Capture the cell that displays the provided text and extract its (X, Y) central coordinate. 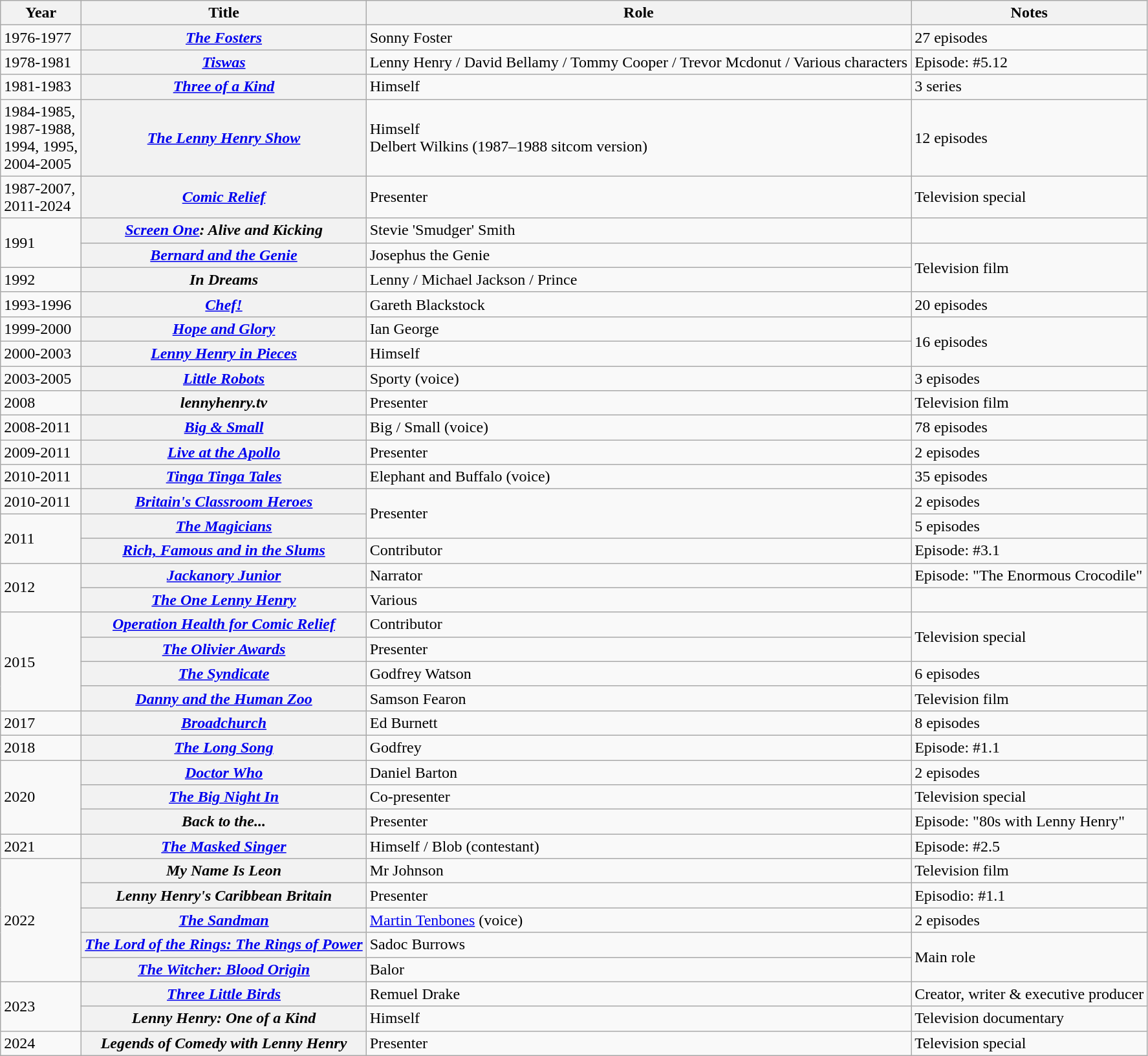
The Olivier Awards (224, 649)
35 episodes (1030, 477)
Lenny Henry in Pieces (224, 353)
2021 (41, 846)
Chef! (224, 304)
The Fosters (224, 38)
Three of a Kind (224, 87)
20 episodes (1030, 304)
Operation Health for Comic Relief (224, 624)
Episode: "80s with Lenny Henry" (1030, 822)
Co-presenter (638, 797)
lennyhenry.tv (224, 403)
1993-1996 (41, 304)
Three Little Birds (224, 994)
Sporty (voice) (638, 379)
2024 (41, 1043)
Live at the Apollo (224, 452)
Back to the... (224, 822)
1999-2000 (41, 329)
Lenny / Michael Jackson / Prince (638, 280)
Danny and the Human Zoo (224, 698)
Episode: #2.5 (1030, 846)
5 episodes (1030, 526)
Big / Small (voice) (638, 428)
The Long Song (224, 747)
2020 (41, 797)
Comic Relief (224, 197)
Tiswas (224, 62)
The Masked Singer (224, 846)
Lenny Henry: One of a Kind (224, 1018)
Ian George (638, 329)
Rich, Famous and in the Slums (224, 551)
2022 (41, 920)
The Magicians (224, 526)
The Syndicate (224, 674)
1981-1983 (41, 87)
Episode: "The Enormous Crocodile" (1030, 575)
3 series (1030, 87)
2012 (41, 588)
1984-1985,1987-1988,1994, 1995,2004-2005 (41, 137)
2015 (41, 661)
Episode: #3.1 (1030, 551)
1978-1981 (41, 62)
Doctor Who (224, 772)
Title (224, 13)
Year (41, 13)
Episodio: #1.1 (1030, 896)
Television documentary (1030, 1018)
Jackanory Junior (224, 575)
In Dreams (224, 280)
Himself / Blob (contestant) (638, 846)
Broadchurch (224, 723)
Creator, writer & executive producer (1030, 994)
HimselfDelbert Wilkins (1987–1988 sitcom version) (638, 137)
Lenny Henry's Caribbean Britain (224, 896)
Tinga Tinga Tales (224, 477)
Notes (1030, 13)
The Big Night In (224, 797)
2003-2005 (41, 379)
Bernard and the Genie (224, 255)
My Name Is Leon (224, 871)
Narrator (638, 575)
Godfrey (638, 747)
2023 (41, 1006)
Screen One: Alive and Kicking (224, 230)
Sonny Foster (638, 38)
The One Lenny Henry (224, 600)
2008-2011 (41, 428)
Elephant and Buffalo (voice) (638, 477)
6 episodes (1030, 674)
Josephus the Genie (638, 255)
Little Robots (224, 379)
Hope and Glory (224, 329)
Mr Johnson (638, 871)
Episode: #1.1 (1030, 747)
1991 (41, 243)
Britain's Classroom Heroes (224, 501)
Martin Tenbones (voice) (638, 920)
27 episodes (1030, 38)
Ed Burnett (638, 723)
Godfrey Watson (638, 674)
Role (638, 13)
The Witcher: Blood Origin (224, 969)
Legends of Comedy with Lenny Henry (224, 1043)
1976-1977 (41, 38)
Various (638, 600)
2009-2011 (41, 452)
Samson Fearon (638, 698)
2011 (41, 538)
2017 (41, 723)
The Sandman (224, 920)
Lenny Henry / David Bellamy / Tommy Cooper / Trevor Mcdonut / Various characters (638, 62)
1992 (41, 280)
The Lord of the Rings: The Rings of Power (224, 945)
1987-2007,2011-2024 (41, 197)
Stevie 'Smudger' Smith (638, 230)
Main role (1030, 957)
2008 (41, 403)
Daniel Barton (638, 772)
2018 (41, 747)
16 episodes (1030, 341)
2000-2003 (41, 353)
Remuel Drake (638, 994)
Balor (638, 969)
12 episodes (1030, 137)
Sadoc Burrows (638, 945)
8 episodes (1030, 723)
Episode: #5.12 (1030, 62)
The Lenny Henry Show (224, 137)
3 episodes (1030, 379)
Big & Small (224, 428)
Gareth Blackstock (638, 304)
78 episodes (1030, 428)
